Identify which cell holds the provided text, then report its [X, Y] central coordinate. 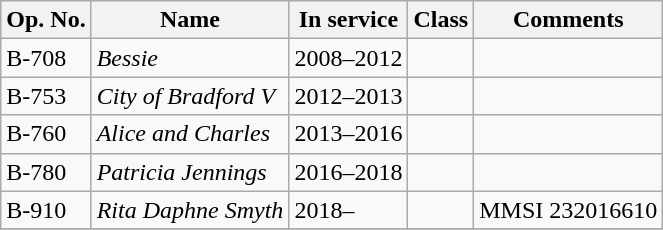
B-708 [46, 58]
Rita Daphne Smyth [190, 210]
Patricia Jennings [190, 172]
City of Bradford V [190, 96]
In service [348, 20]
Name [190, 20]
2016–2018 [348, 172]
B-780 [46, 172]
Alice and Charles [190, 134]
2013–2016 [348, 134]
2018– [348, 210]
Bessie [190, 58]
Comments [568, 20]
MMSI 232016610 [568, 210]
Op. No. [46, 20]
2012–2013 [348, 96]
B-760 [46, 134]
B-910 [46, 210]
2008–2012 [348, 58]
Class [441, 20]
B-753 [46, 96]
